Provide the (x, y) coordinate of the cell's center where the given text is located.  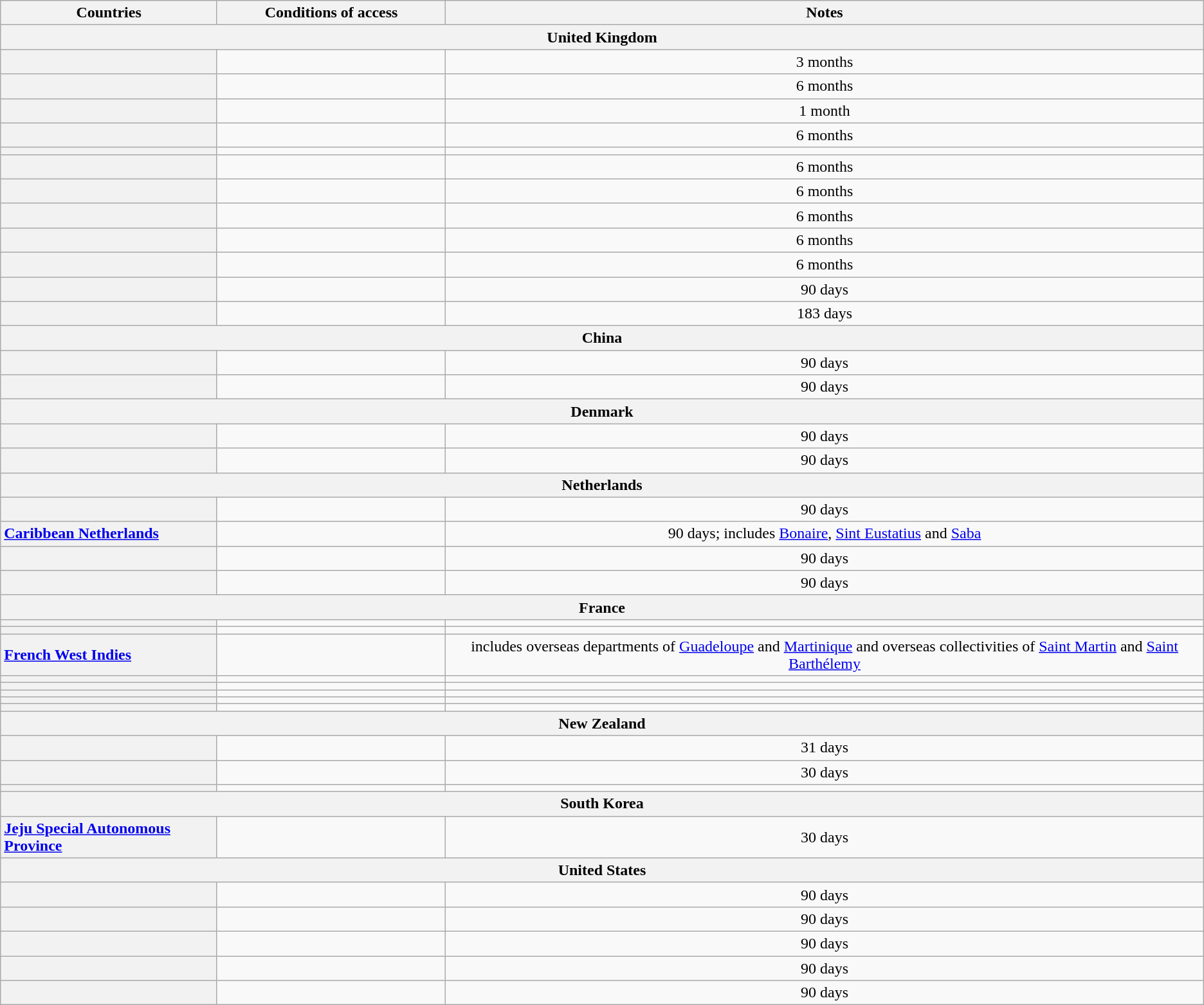
includes overseas departments of Guadeloupe and Martinique and overseas collectivities of Saint Martin and Saint Barthélemy (825, 655)
South Korea (602, 804)
Jeju Special Autonomous Province (109, 837)
31 days (825, 748)
183 days (825, 314)
Caribbean Netherlands (109, 534)
Countries (109, 13)
Notes (825, 13)
China (602, 338)
3 months (825, 62)
France (602, 607)
90 days; includes Bonaire, Sint Eustatius and Saba (825, 534)
Denmark (602, 412)
New Zealand (602, 723)
1 month (825, 111)
United States (602, 870)
Netherlands (602, 485)
United Kingdom (602, 37)
French West Indies (109, 655)
Conditions of access (331, 13)
